Identify which cell holds the provided text, then report its (x, y) central coordinate. 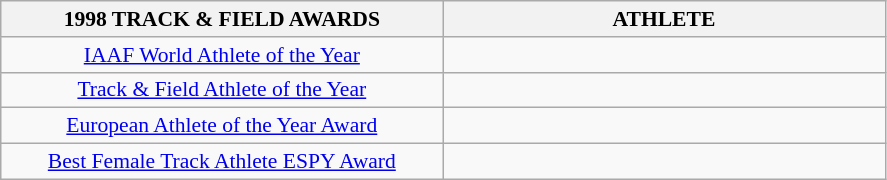
Track & Field Athlete of the Year (222, 90)
European Athlete of the Year Award (222, 126)
ATHLETE (664, 19)
IAAF World Athlete of the Year (222, 55)
Best Female Track Athlete ESPY Award (222, 162)
1998 TRACK & FIELD AWARDS (222, 19)
